For the text-containing cell, return its midpoint in (X, Y) coordinate format. 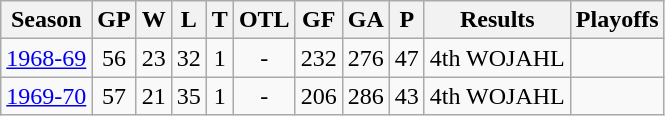
Results (497, 20)
GA (366, 20)
P (406, 20)
32 (188, 58)
56 (114, 58)
L (188, 20)
43 (406, 96)
T (220, 20)
1969-70 (46, 96)
35 (188, 96)
286 (366, 96)
57 (114, 96)
GF (318, 20)
232 (318, 58)
Season (46, 20)
Playoffs (617, 20)
23 (154, 58)
276 (366, 58)
1968-69 (46, 58)
21 (154, 96)
GP (114, 20)
47 (406, 58)
OTL (264, 20)
W (154, 20)
206 (318, 96)
